Scan for the cell matching the given text and deliver its [x, y] coordinate at center. 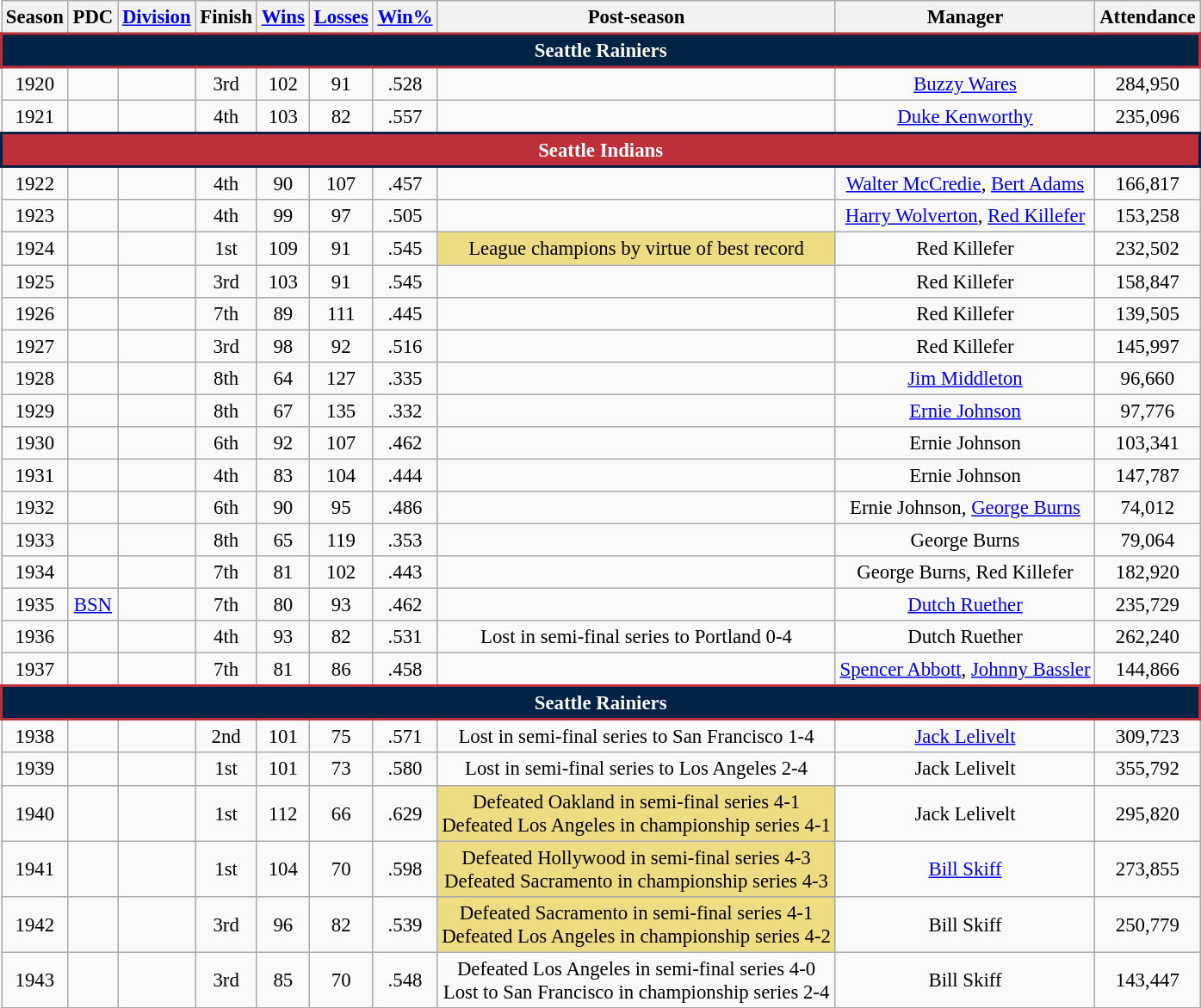
Finish [226, 17]
1920 [35, 83]
143,447 [1148, 980]
103,341 [1148, 443]
Walter McCredie, Bert Adams [965, 183]
.332 [405, 411]
.505 [405, 216]
Post-season [636, 17]
PDC [93, 17]
80 [282, 605]
.516 [405, 346]
Attendance [1148, 17]
96,660 [1148, 378]
1938 [35, 736]
112 [282, 813]
65 [282, 540]
1929 [35, 411]
96 [282, 925]
.444 [405, 475]
1932 [35, 508]
97,776 [1148, 411]
66 [341, 813]
Seattle Indians [601, 150]
235,729 [1148, 605]
.445 [405, 313]
109 [282, 249]
250,779 [1148, 925]
Duke Kenworthy [965, 117]
.528 [405, 83]
.486 [405, 508]
1924 [35, 249]
1933 [35, 540]
.571 [405, 736]
235,096 [1148, 117]
64 [282, 378]
.548 [405, 980]
1936 [35, 637]
Lost in semi-final series to Los Angeles 2-4 [636, 770]
Wins [282, 17]
.335 [405, 378]
355,792 [1148, 770]
Harry Wolverton, Red Killefer [965, 216]
Manager [965, 17]
.598 [405, 869]
1942 [35, 925]
Spencer Abbott, Johnny Bassler [965, 670]
309,723 [1148, 736]
97 [341, 216]
153,258 [1148, 216]
1937 [35, 670]
73 [341, 770]
.443 [405, 572]
98 [282, 346]
1927 [35, 346]
.580 [405, 770]
1923 [35, 216]
99 [282, 216]
135 [341, 411]
Lost in semi-final series to San Francisco 1-4 [636, 736]
158,847 [1148, 281]
1941 [35, 869]
1931 [35, 475]
Division [157, 17]
Win% [405, 17]
119 [341, 540]
79,064 [1148, 540]
1934 [35, 572]
166,817 [1148, 183]
Defeated Sacramento in semi-final series 4-1 Defeated Los Angeles in championship series 4-2 [636, 925]
.531 [405, 637]
.457 [405, 183]
Season [35, 17]
.557 [405, 117]
1925 [35, 281]
Defeated Hollywood in semi-final series 4-3 Defeated Sacramento in championship series 4-3 [636, 869]
295,820 [1148, 813]
1921 [35, 117]
Buzzy Wares [965, 83]
1939 [35, 770]
139,505 [1148, 313]
.629 [405, 813]
75 [341, 736]
1928 [35, 378]
67 [282, 411]
Lost in semi-final series to Portland 0-4 [636, 637]
273,855 [1148, 869]
95 [341, 508]
Defeated Los Angeles in semi-final series 4-0 Lost to San Francisco in championship series 2-4 [636, 980]
George Burns, Red Killefer [965, 572]
Defeated Oakland in semi-final series 4-1 Defeated Los Angeles in championship series 4-1 [636, 813]
Jim Middleton [965, 378]
111 [341, 313]
.539 [405, 925]
182,920 [1148, 572]
147,787 [1148, 475]
George Burns [965, 540]
League champions by virtue of best record [636, 249]
2nd [226, 736]
85 [282, 980]
.353 [405, 540]
Ernie Johnson, George Burns [965, 508]
127 [341, 378]
Losses [341, 17]
1940 [35, 813]
145,997 [1148, 346]
89 [282, 313]
284,950 [1148, 83]
232,502 [1148, 249]
144,866 [1148, 670]
1930 [35, 443]
1922 [35, 183]
74,012 [1148, 508]
1935 [35, 605]
262,240 [1148, 637]
83 [282, 475]
.458 [405, 670]
BSN [93, 605]
1926 [35, 313]
1943 [35, 980]
86 [341, 670]
